From the cell containing the given text, extract its center point as [X, Y] coordinate. 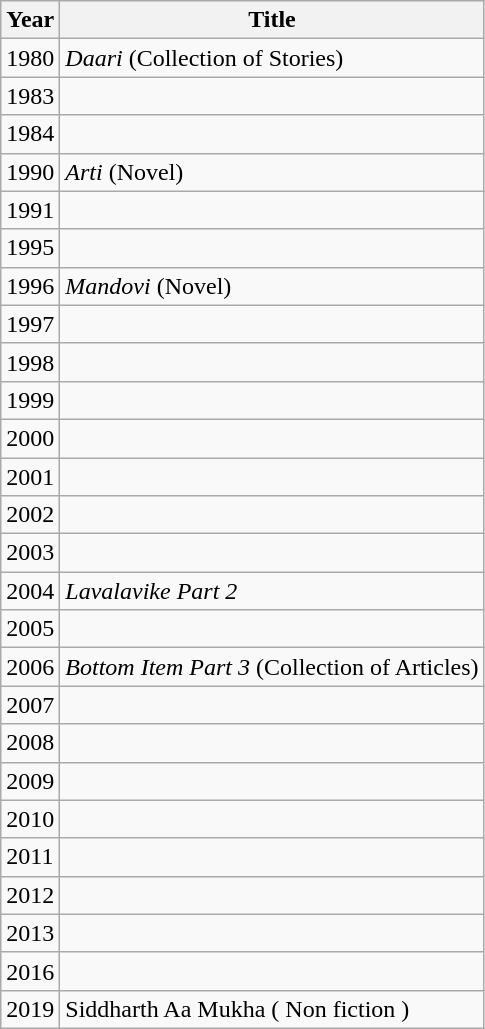
1983 [30, 96]
Title [272, 20]
Daari (Collection of Stories) [272, 58]
Siddharth Aa Mukha ( Non fiction ) [272, 1009]
1995 [30, 248]
Year [30, 20]
2011 [30, 857]
Lavalavike Part 2 [272, 591]
2010 [30, 819]
2013 [30, 933]
Mandovi (Novel) [272, 286]
2005 [30, 629]
1990 [30, 172]
2002 [30, 515]
1997 [30, 324]
2003 [30, 553]
1996 [30, 286]
1991 [30, 210]
1980 [30, 58]
2012 [30, 895]
2016 [30, 971]
2008 [30, 743]
2019 [30, 1009]
2000 [30, 438]
Bottom Item Part 3 (Collection of Articles) [272, 667]
Arti (Novel) [272, 172]
2001 [30, 477]
1999 [30, 400]
1998 [30, 362]
2006 [30, 667]
2004 [30, 591]
1984 [30, 134]
2009 [30, 781]
2007 [30, 705]
